Search for the cell housing the specified text and yield its [X, Y] center coordinate. 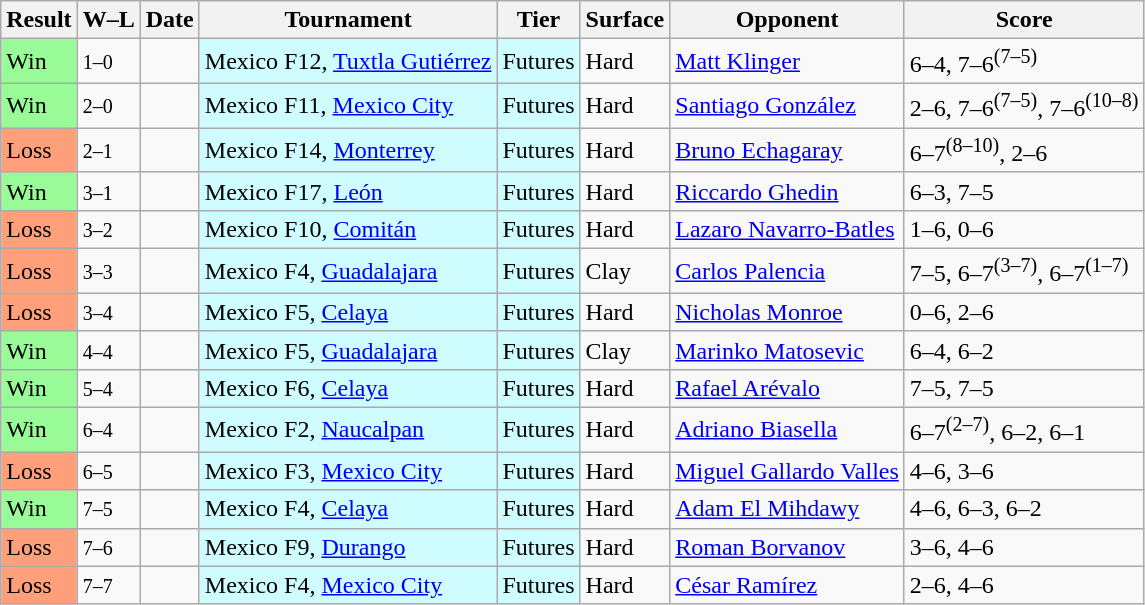
1–0 [108, 62]
7–5, 7–5 [1024, 388]
Tier [538, 20]
Surface [625, 20]
3–2 [108, 230]
Adam El Mihdawy [788, 509]
3–6, 4–6 [1024, 547]
Opponent [788, 20]
0–6, 2–6 [1024, 312]
Nicholas Monroe [788, 312]
Carlos Palencia [788, 272]
6–4 [108, 430]
Marinko Matosevic [788, 350]
Mexico F3, Mexico City [348, 471]
Mexico F10, Comitán [348, 230]
2–0 [108, 106]
5–4 [108, 388]
Rafael Arévalo [788, 388]
2–1 [108, 150]
6–7(2–7), 6–2, 6–1 [1024, 430]
4–6, 3–6 [1024, 471]
Adriano Biasella [788, 430]
Mexico F5, Guadalajara [348, 350]
Mexico F6, Celaya [348, 388]
2–6, 7–6(7–5), 7–6(10–8) [1024, 106]
Lazaro Navarro-Batles [788, 230]
Miguel Gallardo Valles [788, 471]
6–7(8–10), 2–6 [1024, 150]
Matt Klinger [788, 62]
Mexico F5, Celaya [348, 312]
Mexico F4, Mexico City [348, 585]
6–5 [108, 471]
Riccardo Ghedin [788, 191]
7–6 [108, 547]
6–3, 7–5 [1024, 191]
Mexico F4, Celaya [348, 509]
Result [39, 20]
7–5, 6–7(3–7), 6–7(1–7) [1024, 272]
Mexico F12, Tuxtla Gutiérrez [348, 62]
3–1 [108, 191]
6–4, 7–6(7–5) [1024, 62]
1–6, 0–6 [1024, 230]
Santiago González [788, 106]
César Ramírez [788, 585]
4–4 [108, 350]
3–3 [108, 272]
7–5 [108, 509]
3–4 [108, 312]
Score [1024, 20]
Mexico F17, León [348, 191]
Mexico F14, Monterrey [348, 150]
Roman Borvanov [788, 547]
Date [170, 20]
W–L [108, 20]
Bruno Echagaray [788, 150]
6–4, 6–2 [1024, 350]
Mexico F2, Naucalpan [348, 430]
Mexico F9, Durango [348, 547]
Mexico F11, Mexico City [348, 106]
2–6, 4–6 [1024, 585]
Mexico F4, Guadalajara [348, 272]
4–6, 6–3, 6–2 [1024, 509]
Tournament [348, 20]
7–7 [108, 585]
